Find where the given text appears and provide that cell's center as (x, y) coordinate. 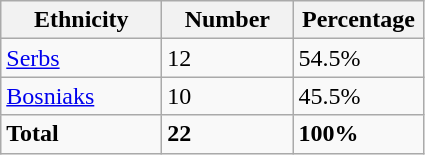
22 (228, 134)
12 (228, 58)
Total (82, 134)
Bosniaks (82, 96)
100% (358, 134)
Ethnicity (82, 20)
Number (228, 20)
10 (228, 96)
45.5% (358, 96)
Serbs (82, 58)
54.5% (358, 58)
Percentage (358, 20)
